Locate the cell with the specified text and output its (X, Y) center coordinate. 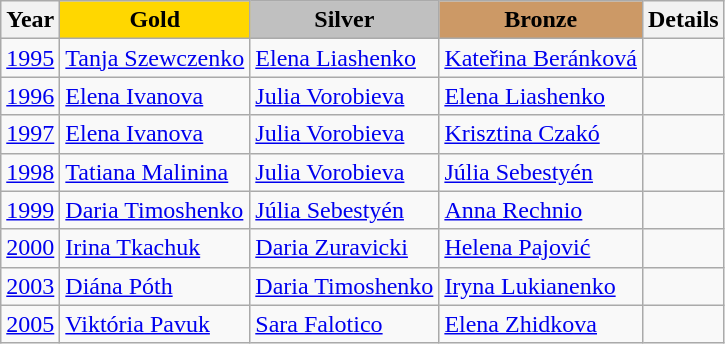
2003 (30, 286)
Details (683, 20)
2000 (30, 248)
Tatiana Malinina (155, 172)
1995 (30, 58)
1997 (30, 134)
Iryna Lukianenko (541, 286)
Elena Zhidkova (541, 324)
1996 (30, 96)
Krisztina Czakó (541, 134)
1999 (30, 210)
Diána Póth (155, 286)
Helena Pajović (541, 248)
1998 (30, 172)
Silver (344, 20)
Anna Rechnio (541, 210)
Kateřina Beránková (541, 58)
Sara Falotico (344, 324)
Bronze (541, 20)
Year (30, 20)
Gold (155, 20)
Irina Tkachuk (155, 248)
Daria Zuravicki (344, 248)
Tanja Szewczenko (155, 58)
2005 (30, 324)
Viktória Pavuk (155, 324)
